Determine the [x, y] coordinate at the center of the cell enclosing the given text.  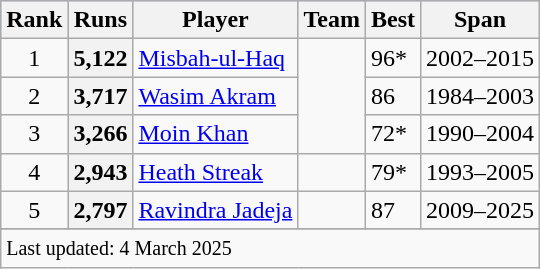
4 [34, 172]
Ravindra Jadeja [216, 210]
Moin Khan [216, 134]
Rank [34, 20]
1990–2004 [480, 134]
Player [216, 20]
Runs [100, 20]
2,797 [100, 210]
5 [34, 210]
Heath Streak [216, 172]
79* [392, 172]
2002–2015 [480, 58]
Wasim Akram [216, 96]
3,717 [100, 96]
Team [332, 20]
86 [392, 96]
Misbah-ul-Haq [216, 58]
1993–2005 [480, 172]
72* [392, 134]
3,266 [100, 134]
3 [34, 134]
96* [392, 58]
5,122 [100, 58]
1984–2003 [480, 96]
87 [392, 210]
2009–2025 [480, 210]
2 [34, 96]
1 [34, 58]
2,943 [100, 172]
Span [480, 20]
Best [392, 20]
Last updated: 4 March 2025 [270, 248]
